For the text-containing cell, return its midpoint in (x, y) coordinate format. 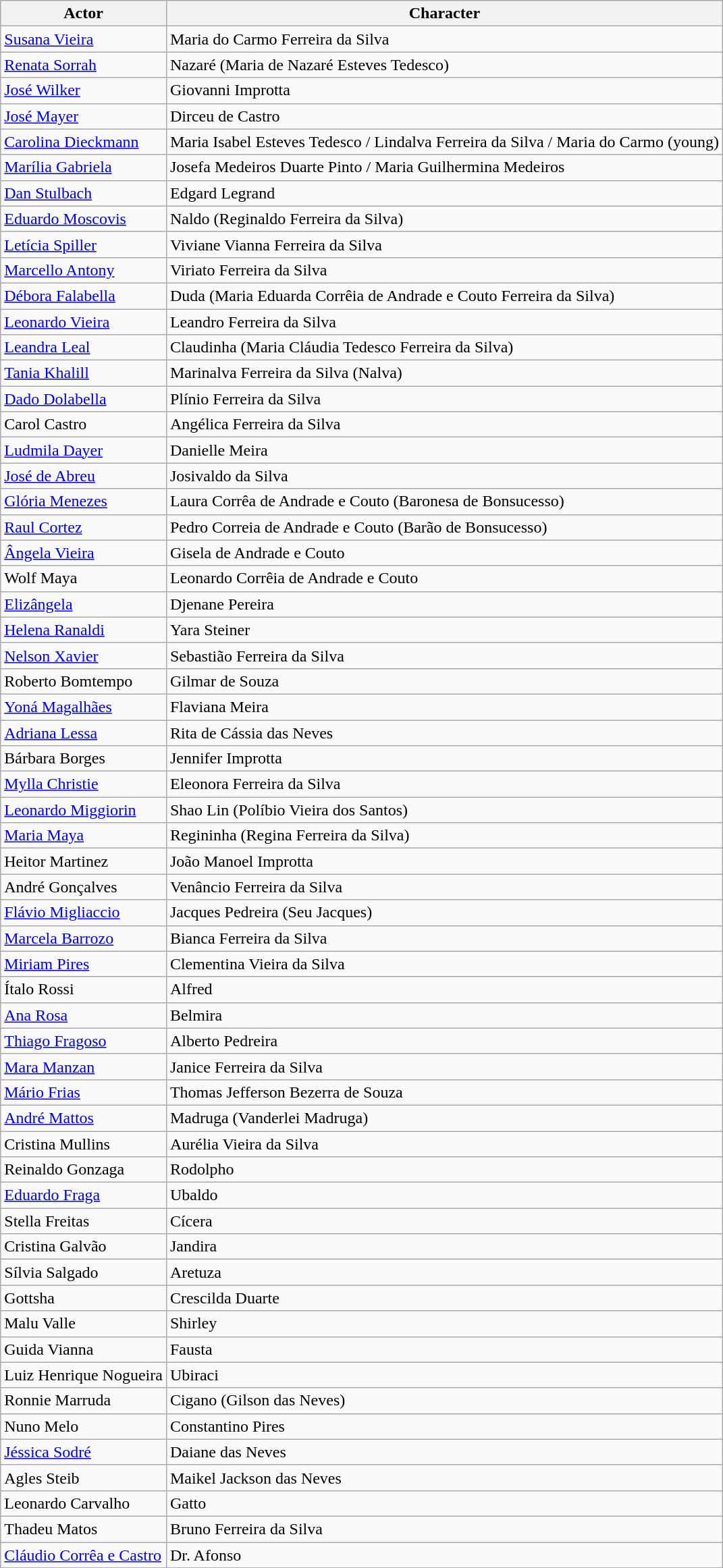
Tania Khalill (84, 373)
Jennifer Improtta (444, 759)
Flávio Migliaccio (84, 913)
Gottsha (84, 1298)
Mara Manzan (84, 1066)
Djenane Pereira (444, 604)
Ângela Vieira (84, 553)
Naldo (Reginaldo Ferreira da Silva) (444, 219)
Ronnie Marruda (84, 1401)
Dan Stulbach (84, 193)
Débora Falabella (84, 296)
Actor (84, 13)
Yoná Magalhães (84, 707)
Danielle Meira (444, 450)
Flaviana Meira (444, 707)
Dado Dolabella (84, 399)
André Mattos (84, 1118)
Maria Maya (84, 836)
Luiz Henrique Nogueira (84, 1375)
Leonardo Carvalho (84, 1503)
Alfred (444, 990)
Eduardo Fraga (84, 1195)
Maria do Carmo Ferreira da Silva (444, 39)
Cristina Mullins (84, 1144)
Jéssica Sodré (84, 1452)
José Mayer (84, 116)
Cristina Galvão (84, 1247)
Laura Corrêa de Andrade e Couto (Baronesa de Bonsucesso) (444, 502)
Sílvia Salgado (84, 1272)
Letícia Spiller (84, 244)
Janice Ferreira da Silva (444, 1066)
Ubaldo (444, 1195)
Stella Freitas (84, 1221)
Fausta (444, 1349)
Cigano (Gilson das Neves) (444, 1401)
Maria Isabel Esteves Tedesco / Lindalva Ferreira da Silva / Maria do Carmo (young) (444, 142)
Elizângela (84, 604)
Gatto (444, 1503)
Carol Castro (84, 425)
Guida Vianna (84, 1349)
Nuno Melo (84, 1426)
Eleonora Ferreira da Silva (444, 784)
Leandro Ferreira da Silva (444, 322)
Gisela de Andrade e Couto (444, 553)
Ludmila Dayer (84, 450)
Malu Valle (84, 1324)
Regininha (Regina Ferreira da Silva) (444, 836)
Jacques Pedreira (Seu Jacques) (444, 913)
Viviane Vianna Ferreira da Silva (444, 244)
Roberto Bomtempo (84, 681)
Josivaldo da Silva (444, 476)
Bruno Ferreira da Silva (444, 1529)
Duda (Maria Eduarda Corrêia de Andrade e Couto Ferreira da Silva) (444, 296)
Alberto Pedreira (444, 1041)
Character (444, 13)
Carolina Dieckmann (84, 142)
Nazaré (Maria de Nazaré Esteves Tedesco) (444, 65)
Constantino Pires (444, 1426)
Belmira (444, 1015)
Gilmar de Souza (444, 681)
Renata Sorrah (84, 65)
Shao Lin (Políbio Vieira dos Santos) (444, 810)
Maikel Jackson das Neves (444, 1478)
Plínio Ferreira da Silva (444, 399)
Miriam Pires (84, 964)
Nelson Xavier (84, 655)
José de Abreu (84, 476)
Sebastião Ferreira da Silva (444, 655)
Agles Steib (84, 1478)
Aurélia Vieira da Silva (444, 1144)
Josefa Medeiros Duarte Pinto / Maria Guilhermina Medeiros (444, 167)
Leonardo Miggiorin (84, 810)
Leonardo Corrêia de Andrade e Couto (444, 578)
Marcello Antony (84, 270)
Clementina Vieira da Silva (444, 964)
Cláudio Corrêa e Castro (84, 1555)
Giovanni Improtta (444, 90)
Angélica Ferreira da Silva (444, 425)
Mylla Christie (84, 784)
Rodolpho (444, 1170)
André Gonçalves (84, 887)
Raul Cortez (84, 527)
Dr. Afonso (444, 1555)
Thadeu Matos (84, 1529)
Helena Ranaldi (84, 630)
Shirley (444, 1324)
Claudinha (Maria Cláudia Tedesco Ferreira da Silva) (444, 348)
Madruga (Vanderlei Madruga) (444, 1118)
Marília Gabriela (84, 167)
Ubiraci (444, 1375)
Glória Menezes (84, 502)
Mário Frias (84, 1092)
Pedro Correia de Andrade e Couto (Barão de Bonsucesso) (444, 527)
Ítalo Rossi (84, 990)
Marinalva Ferreira da Silva (Nalva) (444, 373)
Heitor Martinez (84, 861)
Viriato Ferreira da Silva (444, 270)
Rita de Cássia das Neves (444, 732)
Susana Vieira (84, 39)
José Wilker (84, 90)
Aretuza (444, 1272)
Edgard Legrand (444, 193)
Wolf Maya (84, 578)
Leandra Leal (84, 348)
Yara Steiner (444, 630)
Dirceu de Castro (444, 116)
Thiago Fragoso (84, 1041)
Jandira (444, 1247)
Reinaldo Gonzaga (84, 1170)
Thomas Jefferson Bezerra de Souza (444, 1092)
Bianca Ferreira da Silva (444, 938)
Adriana Lessa (84, 732)
Leonardo Vieira (84, 322)
Cícera (444, 1221)
Venâncio Ferreira da Silva (444, 887)
Daiane das Neves (444, 1452)
Bárbara Borges (84, 759)
Crescilda Duarte (444, 1298)
Eduardo Moscovis (84, 219)
Ana Rosa (84, 1015)
Marcela Barrozo (84, 938)
João Manoel Improtta (444, 861)
